For the text-containing cell, return its midpoint in (X, Y) coordinate format. 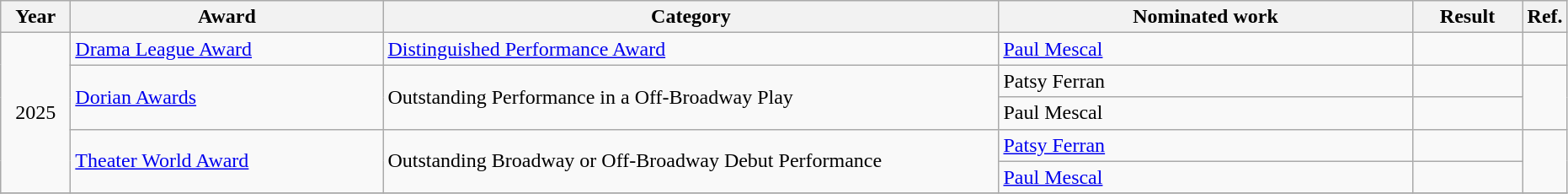
Ref. (1544, 17)
Nominated work (1206, 17)
Award (227, 17)
Category (691, 17)
2025 (35, 113)
Result (1467, 17)
Drama League Award (227, 49)
Theater World Award (227, 161)
Outstanding Broadway or Off-Broadway Debut Performance (691, 161)
Year (35, 17)
Dorian Awards (227, 97)
Distinguished Performance Award (691, 49)
Outstanding Performance in a Off-Broadway Play (691, 97)
